Pinpoint the cell where the given text exists, returning its (x, y) midpoint coordinate. 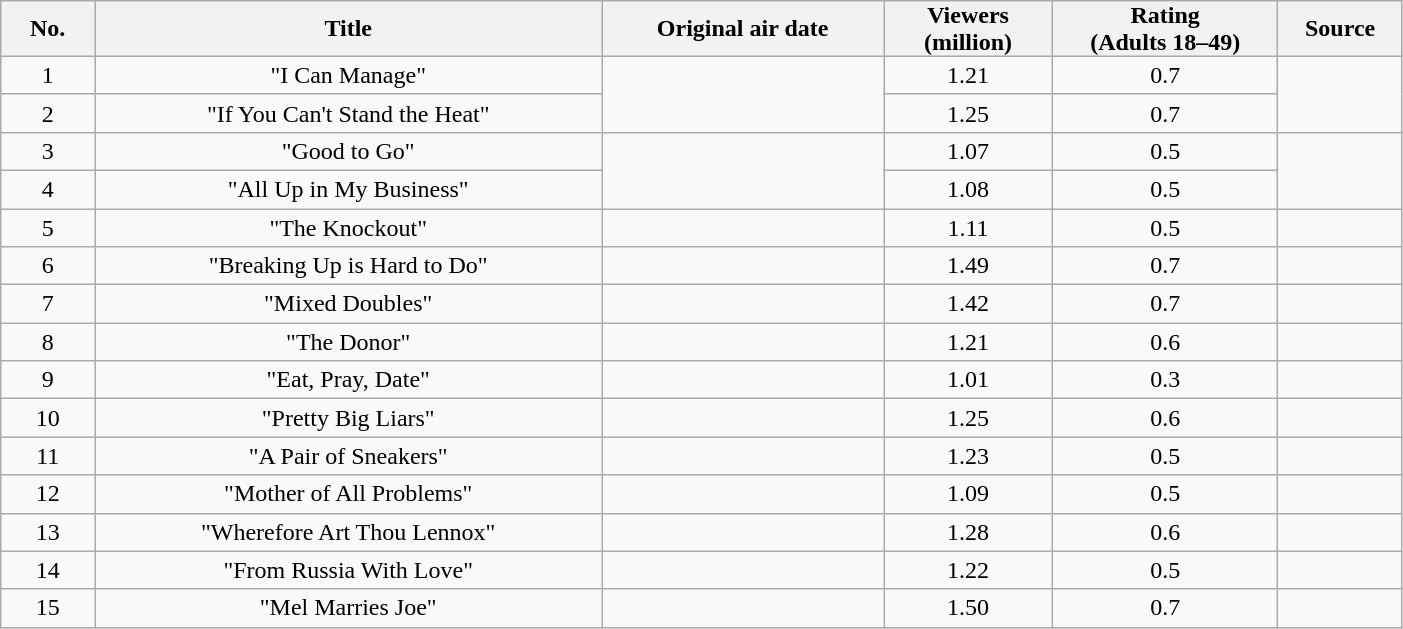
6 (48, 266)
1.11 (968, 227)
"If You Can't Stand the Heat" (348, 113)
"Pretty Big Liars" (348, 418)
"The Knockout" (348, 227)
1.23 (968, 456)
"Good to Go" (348, 151)
7 (48, 304)
4 (48, 189)
"All Up in My Business" (348, 189)
11 (48, 456)
Viewers(million) (968, 29)
Source (1340, 29)
"The Donor" (348, 342)
"Mother of All Problems" (348, 494)
1.28 (968, 532)
"I Can Manage" (348, 75)
1.07 (968, 151)
"Mel Marries Joe" (348, 608)
12 (48, 494)
3 (48, 151)
0.3 (1166, 380)
13 (48, 532)
1.49 (968, 266)
"From Russia With Love" (348, 570)
1 (48, 75)
8 (48, 342)
Original air date (743, 29)
14 (48, 570)
1.50 (968, 608)
15 (48, 608)
Title (348, 29)
"Mixed Doubles" (348, 304)
"Wherefore Art Thou Lennox" (348, 532)
1.22 (968, 570)
1.42 (968, 304)
"Breaking Up is Hard to Do" (348, 266)
9 (48, 380)
No. (48, 29)
"Eat, Pray, Date" (348, 380)
1.08 (968, 189)
1.01 (968, 380)
Rating(Adults 18–49) (1166, 29)
2 (48, 113)
5 (48, 227)
1.09 (968, 494)
10 (48, 418)
"A Pair of Sneakers" (348, 456)
